Detect which cell encompasses the target text, then output its [x, y] center coordinate. 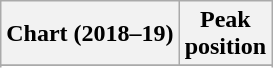
Peakposition [225, 34]
Chart (2018–19) [90, 34]
